Output the (X, Y) coordinate of the center of the cell containing the given text.  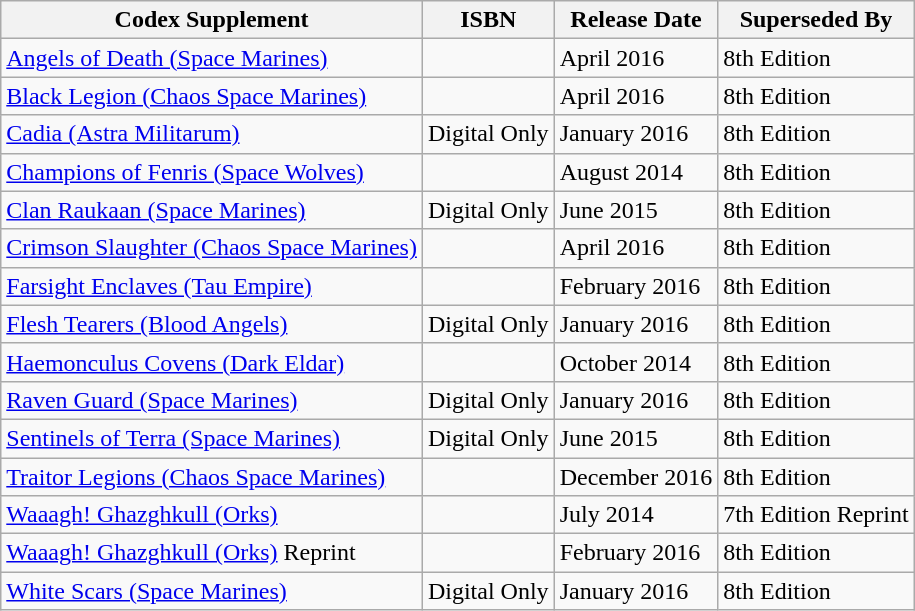
Crimson Slaughter (Chaos Space Marines) (212, 248)
Waaagh! Ghazghkull (Orks) Reprint (212, 553)
August 2014 (636, 172)
Haemonculus Covens (Dark Eldar) (212, 362)
Release Date (636, 20)
Codex Supplement (212, 20)
Cadia (Astra Militarum) (212, 134)
7th Edition Reprint (816, 515)
Waaagh! Ghazghkull (Orks) (212, 515)
Farsight Enclaves (Tau Empire) (212, 286)
Angels of Death (Space Marines) (212, 58)
Raven Guard (Space Marines) (212, 400)
Champions of Fenris (Space Wolves) (212, 172)
Sentinels of Terra (Space Marines) (212, 438)
Clan Raukaan (Space Marines) (212, 210)
Flesh Tearers (Blood Angels) (212, 324)
December 2016 (636, 477)
Superseded By (816, 20)
July 2014 (636, 515)
Black Legion (Chaos Space Marines) (212, 96)
Traitor Legions (Chaos Space Marines) (212, 477)
White Scars (Space Marines) (212, 591)
October 2014 (636, 362)
ISBN (488, 20)
